For the text-containing cell, return its midpoint in [X, Y] coordinate format. 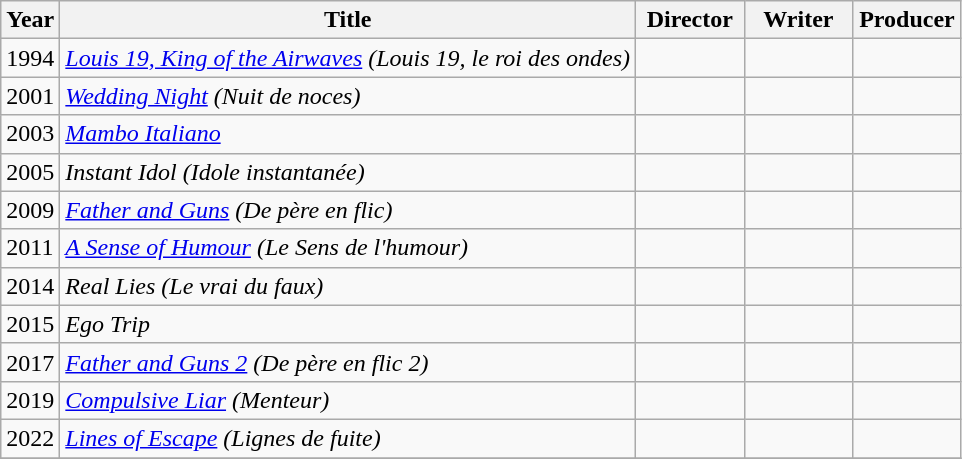
A Sense of Humour (Le Sens de l'humour) [348, 248]
Mambo Italiano [348, 134]
Lines of Escape (Lignes de fuite) [348, 438]
Father and Guns (De père en flic) [348, 210]
Ego Trip [348, 324]
2019 [30, 400]
2014 [30, 286]
2001 [30, 96]
Instant Idol (Idole instantanée) [348, 172]
2022 [30, 438]
2003 [30, 134]
2009 [30, 210]
2005 [30, 172]
Title [348, 20]
2017 [30, 362]
1994 [30, 58]
Louis 19, King of the Airwaves (Louis 19, le roi des ondes) [348, 58]
Real Lies (Le vrai du faux) [348, 286]
Year [30, 20]
Father and Guns 2 (De père en flic 2) [348, 362]
Director [690, 20]
Compulsive Liar (Menteur) [348, 400]
Writer [798, 20]
Wedding Night (Nuit de noces) [348, 96]
Producer [908, 20]
2015 [30, 324]
2011 [30, 248]
